Identify which cell holds the provided text, then report its [X, Y] central coordinate. 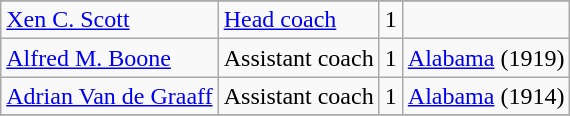
Head coach [298, 20]
Alfred M. Boone [110, 58]
Xen C. Scott [110, 20]
Alabama (1914) [486, 96]
Adrian Van de Graaff [110, 96]
Alabama (1919) [486, 58]
